Scan for the cell matching the given text and deliver its (x, y) coordinate at center. 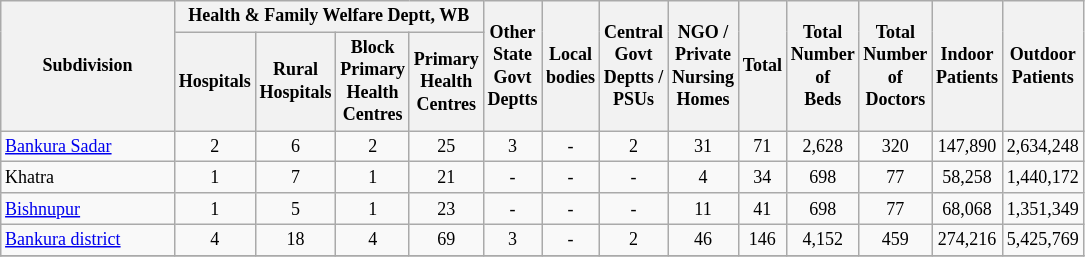
320 (896, 146)
CentralGovtDeptts /PSUs (633, 66)
1,440,172 (1042, 178)
Khatra (88, 178)
71 (762, 146)
21 (446, 178)
Total (762, 66)
Subdivision (88, 66)
2,634,248 (1042, 146)
41 (762, 208)
274,216 (968, 240)
IndoorPatients (968, 66)
Bishnupur (88, 208)
OutdoorPatients (1042, 66)
58,258 (968, 178)
18 (296, 240)
34 (762, 178)
OtherStateGovtDeptts (512, 66)
5,425,769 (1042, 240)
146 (762, 240)
46 (704, 240)
PrimaryHealthCentres (446, 82)
4,152 (822, 240)
Health & Family Welfare Deptt, WB (328, 16)
6 (296, 146)
69 (446, 240)
Bankura Sadar (88, 146)
Localbodies (571, 66)
147,890 (968, 146)
NGO /PrivateNursingHomes (704, 66)
BlockPrimaryHealthCentres (373, 82)
5 (296, 208)
TotalNumberofDoctors (896, 66)
RuralHospitals (296, 82)
TotalNumberofBeds (822, 66)
Bankura district (88, 240)
23 (446, 208)
2,628 (822, 146)
25 (446, 146)
459 (896, 240)
Hospitals (214, 82)
11 (704, 208)
1,351,349 (1042, 208)
68,068 (968, 208)
7 (296, 178)
31 (704, 146)
